Find where the given text appears and provide that cell's center as [x, y] coordinate. 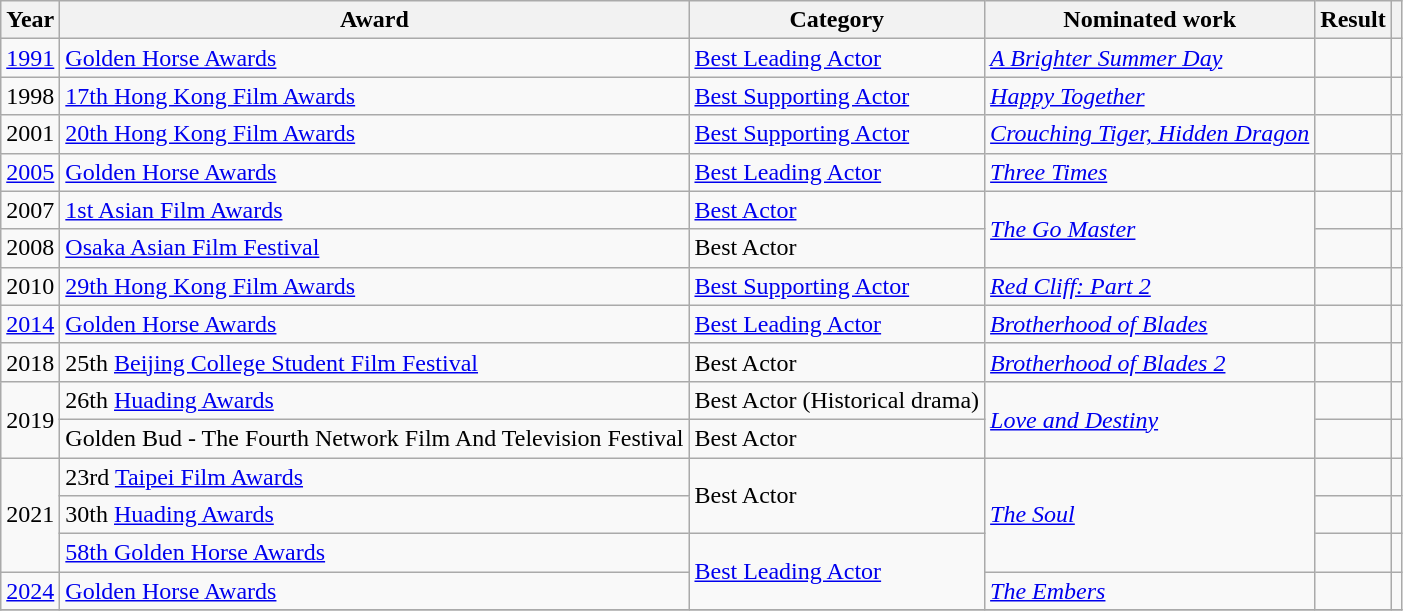
Brotherhood of Blades [1150, 324]
2007 [30, 210]
1st Asian Film Awards [374, 210]
Best Actor (Historical drama) [837, 400]
2008 [30, 248]
Brotherhood of Blades 2 [1150, 362]
Category [837, 20]
1998 [30, 96]
30th Huading Awards [374, 515]
26th Huading Awards [374, 400]
The Embers [1150, 591]
2021 [30, 515]
Osaka Asian Film Festival [374, 248]
The Soul [1150, 515]
Award [374, 20]
20th Hong Kong Film Awards [374, 134]
Three Times [1150, 172]
17th Hong Kong Film Awards [374, 96]
Happy Together [1150, 96]
Nominated work [1150, 20]
58th Golden Horse Awards [374, 553]
Red Cliff: Part 2 [1150, 286]
The Go Master [1150, 229]
25th Beijing College Student Film Festival [374, 362]
29th Hong Kong Film Awards [374, 286]
2014 [30, 324]
Result [1353, 20]
23rd Taipei Film Awards [374, 477]
2001 [30, 134]
Love and Destiny [1150, 419]
2005 [30, 172]
1991 [30, 58]
2018 [30, 362]
2010 [30, 286]
A Brighter Summer Day [1150, 58]
2019 [30, 419]
Golden Bud - The Fourth Network Film And Television Festival [374, 438]
2024 [30, 591]
Crouching Tiger, Hidden Dragon [1150, 134]
Year [30, 20]
